Determine the [x, y] coordinate at the center of the cell enclosing the given text.  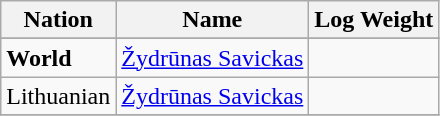
Name [212, 20]
Log Weight [374, 20]
Lithuanian [58, 96]
Nation [58, 20]
World [58, 58]
